Provide the (X, Y) coordinate of the cell's center where the given text is located.  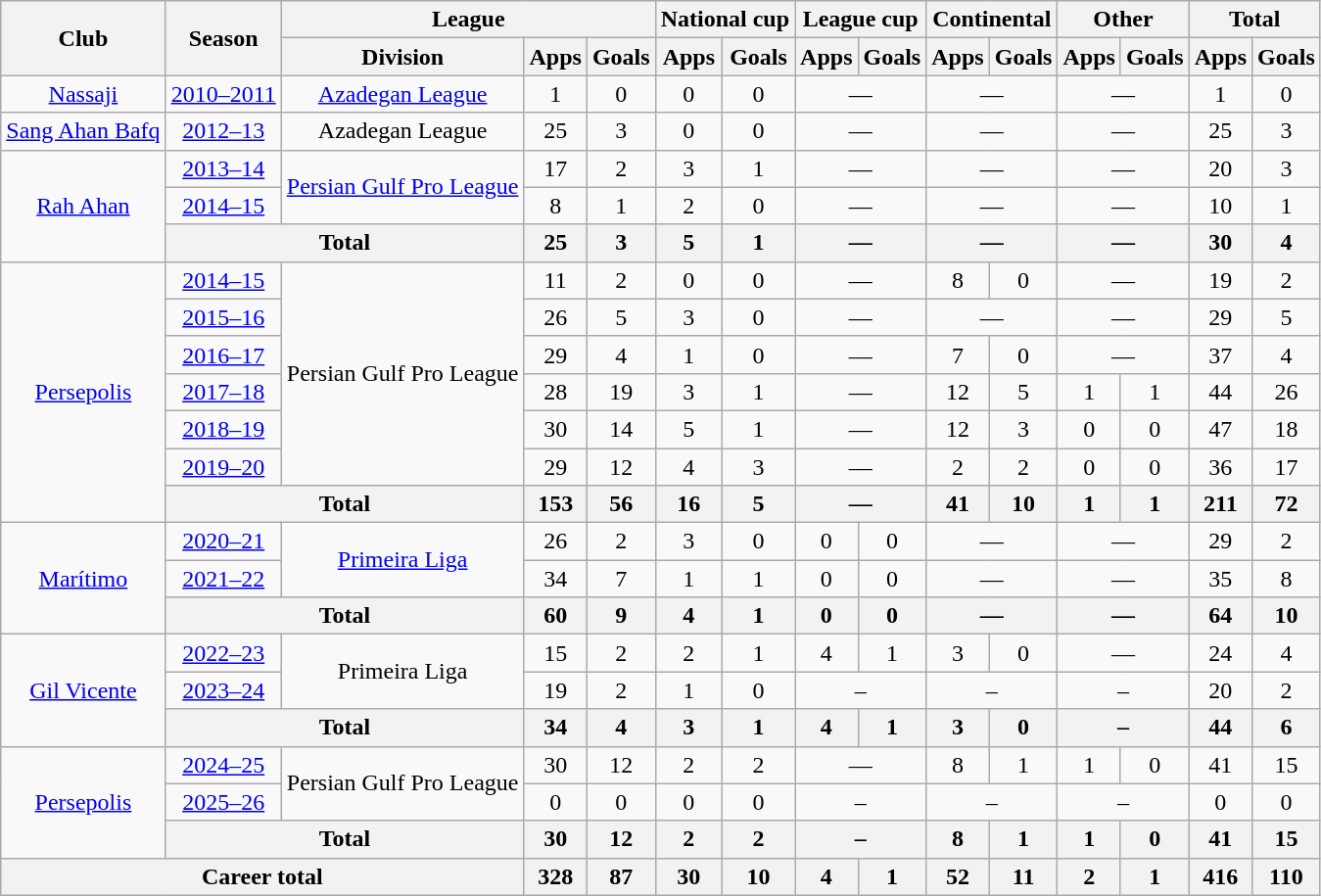
2018–19 (223, 429)
2012–13 (223, 131)
Career total (262, 876)
24 (1220, 653)
Nassaji (83, 94)
52 (958, 876)
Rah Ahan (83, 206)
328 (555, 876)
2023–24 (223, 690)
Division (402, 57)
16 (688, 504)
2025–26 (223, 802)
Gil Vicente (83, 690)
2015–16 (223, 317)
35 (1220, 579)
153 (555, 504)
League (468, 20)
56 (621, 504)
36 (1220, 467)
2013–14 (223, 168)
72 (1287, 504)
64 (1220, 616)
2021–22 (223, 579)
37 (1220, 354)
211 (1220, 504)
87 (621, 876)
14 (621, 429)
2020–21 (223, 542)
2017–18 (223, 392)
2010–2011 (223, 94)
Sang Ahan Bafq (83, 131)
2024–25 (223, 765)
Marítimo (83, 579)
60 (555, 616)
Club (83, 38)
9 (621, 616)
2019–20 (223, 467)
Other (1123, 20)
47 (1220, 429)
League cup (861, 20)
28 (555, 392)
National cup (725, 20)
416 (1220, 876)
110 (1287, 876)
18 (1287, 429)
2022–23 (223, 653)
2016–17 (223, 354)
6 (1287, 728)
Continental (992, 20)
Season (223, 38)
